Output the (x, y) coordinate of the center of the cell containing the given text.  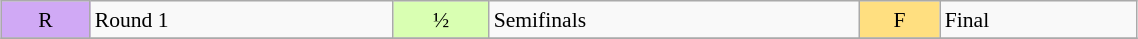
Round 1 (242, 20)
Final (1038, 20)
½ (440, 20)
Semifinals (674, 20)
R (46, 20)
F (900, 20)
